Return [X, Y] of the center of cell containing provided text 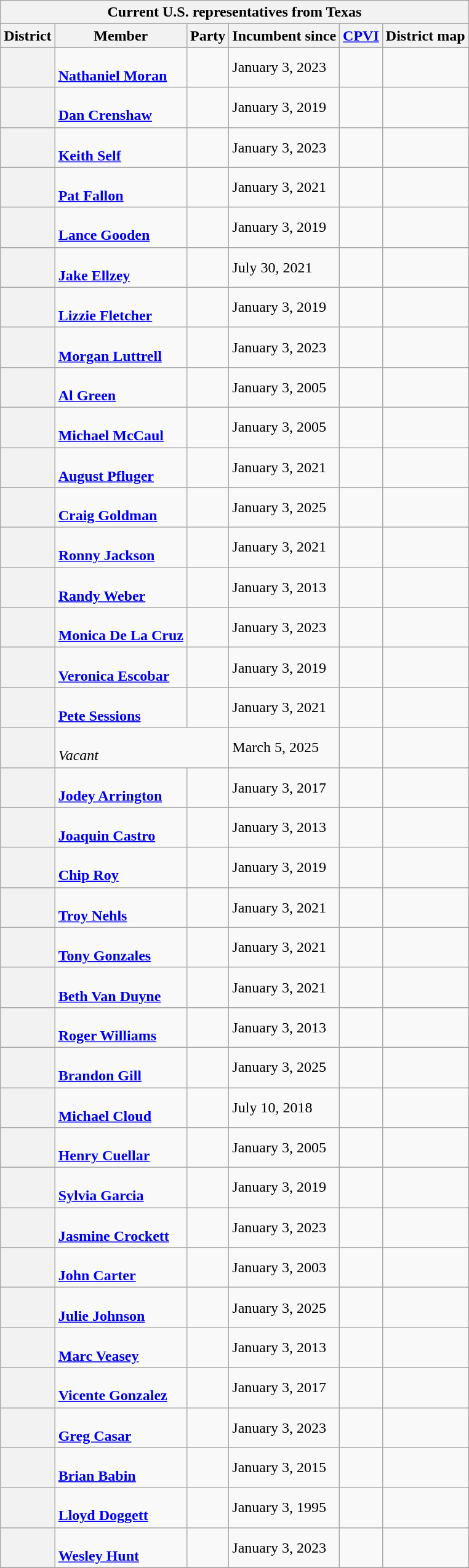
Morgan Luttrell [121, 347]
Jodey Arrington [121, 787]
Brandon Gill [121, 1067]
Michael Cloud [121, 1107]
Party [207, 36]
Keith Self [121, 148]
Henry Cuellar [121, 1147]
Lance Gooden [121, 228]
John Carter [121, 1268]
Current U.S. representatives from Texas [235, 12]
District map [425, 36]
Jasmine Crockett [121, 1227]
Pete Sessions [121, 707]
Dan Crenshaw [121, 107]
January 3, 2003 [284, 1268]
Brian Babin [121, 1467]
July 30, 2021 [284, 267]
District [28, 36]
Al Green [121, 387]
Michael McCaul [121, 427]
Incumbent since [284, 36]
January 3, 1995 [284, 1508]
Ronny Jackson [121, 547]
Joaquin Castro [121, 828]
Tony Gonzales [121, 947]
Sylvia Garcia [121, 1188]
Troy Nehls [121, 908]
Wesley Hunt [121, 1547]
Jake Ellzey [121, 267]
Veronica Escobar [121, 668]
July 10, 2018 [284, 1107]
Pat Fallon [121, 187]
Marc Veasey [121, 1348]
Julie Johnson [121, 1307]
Greg Casar [121, 1428]
Monica De La Cruz [121, 627]
Member [121, 36]
Beth Van Duyne [121, 988]
Roger Williams [121, 1027]
Lizzie Fletcher [121, 307]
Lloyd Doggett [121, 1508]
Randy Weber [121, 588]
CPVI [361, 36]
March 5, 2025 [284, 748]
Craig Goldman [121, 508]
Chip Roy [121, 867]
August Pfluger [121, 467]
Nathaniel Moran [121, 68]
Vacant [142, 748]
January 3, 2015 [284, 1467]
Vicente Gonzalez [121, 1387]
